Find where the given text appears and provide that cell's center as [X, Y] coordinate. 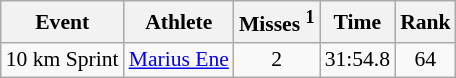
Athlete [179, 22]
Misses 1 [277, 22]
Marius Ene [179, 60]
64 [426, 60]
2 [277, 60]
10 km Sprint [62, 60]
Time [358, 22]
Rank [426, 22]
Event [62, 22]
31:54.8 [358, 60]
